Identify which cell holds the provided text, then report its [X, Y] central coordinate. 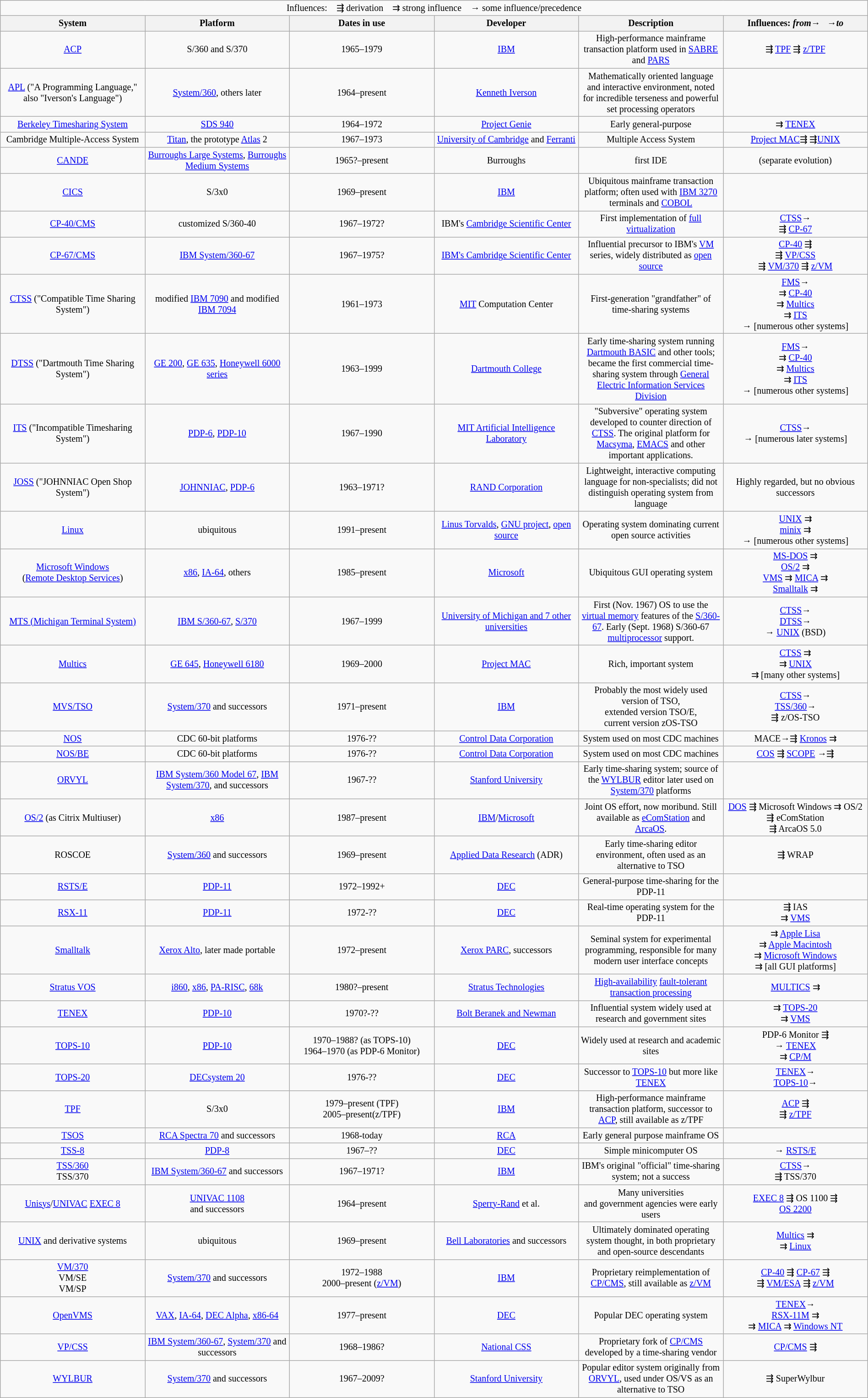
Ubiquitous GUI operating system [651, 573]
Widely used at research and academic sites [651, 1046]
(separate evolution) [796, 160]
MULTICS ⇉ [796, 988]
1965–1979 [362, 49]
1964–1972 [362, 125]
IBM S/360-67, S/370 [217, 622]
IBM's original "official" time-sharing system; not a success [651, 1172]
TENEX→ RSX-11M ⇉ ⇉ MICA ⇉ Windows NT [796, 1316]
ITS ("Incompatible Timesharing System") [73, 434]
TSS/360TSS/370 [73, 1172]
1963–1999 [362, 369]
1967–1972? [362, 224]
ACP [73, 49]
TOPS-10 [73, 1046]
SDS 940 [217, 125]
UNIX and derivative systems [73, 1241]
Project MAC⇶ ⇶UNIX [796, 139]
TSOS [73, 1135]
⇉ Apple Lisa ⇉ Apple Macintosh ⇉ Microsoft Windows ⇉ [all GUI platforms] [796, 950]
UNIVAC 1108 and successors [217, 1203]
University of Cambridge and Ferranti [506, 139]
Xerox PARC, successors [506, 950]
GE 200, GE 635, Honeywell 6000 series [217, 369]
MIT Computation Center [506, 304]
OpenVMS [73, 1316]
Popular DEC operating system [651, 1316]
Seminal system for experimental programming, responsible for many modern user interface concepts [651, 950]
1972-?? [362, 913]
1980?–present [362, 988]
CP-40 ⇶ CP-67 ⇶⇶ VM/ESA ⇶ z/VM [796, 1278]
1977–present [362, 1316]
ORVYL [73, 780]
High-performance mainframe transaction platform, successor to ACP, still available as z/TPF [651, 1110]
1991–present [362, 530]
IBM/Microsoft [506, 818]
First implementation of full virtualization [651, 224]
JOSS ("JOHNNIAC Open Shop System") [73, 487]
CTSS→TSS/360→ ⇶ z/OS-TSO [796, 707]
System [73, 24]
Early general purpose mainframe OS [651, 1135]
CTSS→DTSS→→ UNIX (BSD) [796, 622]
1985–present [362, 573]
x86, IA-64, others [217, 573]
WYLBUR [73, 1379]
Microsoft [506, 573]
High-availability fault-tolerant transaction processing [651, 988]
1967–?? [362, 1151]
Early time-sharing editor environment, often used as an alternative to TSO [651, 855]
1963–1971? [362, 487]
Popular editor system originally from ORVYL, used under OS/VS as an alternative to TSO [651, 1379]
Operating system dominating current open source activities [651, 530]
Proprietary reimplementation of CP/CMS, still available as z/VM [651, 1278]
APL ("A Programming Language," also "Iverson's Language") [73, 92]
IBM System/360-67 and successors [217, 1172]
1965?–present [362, 160]
CP-40 ⇶⇶ VP/CSS⇶ VM/370 ⇶ z/VM [796, 255]
PDP-6, PDP-10 [217, 434]
TPF [73, 1110]
Many universities and government agencies were early users [651, 1203]
VP/CSS [73, 1347]
⇉ TENEX [796, 125]
DOS ⇶ Microsoft Windows ⇉ OS/2⇶ eComStation⇶ ArcaOS 5.0 [796, 818]
Dates in use [362, 24]
Mathematically oriented language and interactive environment, noted for incredible terseness and powerful set processing operators [651, 92]
1972–present [362, 950]
Linux [73, 530]
Influences: ⇶ derivation ⇉ strong influence → some influence/precedence [434, 8]
MS-DOS ⇉OS/2 ⇉VMS ⇉ MICA ⇉Smalltalk ⇉ [796, 573]
RSTS/E [73, 886]
x86 [217, 818]
1970?-?? [362, 1013]
OS/2 (as Citrix Multiuser) [73, 818]
⇉ TOPS-20 ⇉ VMS [796, 1013]
Proprietary fork of CP/CMS developed by a time-sharing vendor [651, 1347]
1972–19882000–present (z/VM) [362, 1278]
Influential system widely used at research and government sites [651, 1013]
Dartmouth College [506, 369]
RCA Spectra 70 and successors [217, 1135]
modified IBM 7090 and modified IBM 7094 [217, 304]
1967–1975? [362, 255]
Bolt Beranek and Newman [506, 1013]
Rich, important system [651, 664]
Ubiquitous mainframe transaction platform; often used with IBM 3270 terminals and COBOL [651, 192]
Sperry-Rand et al. [506, 1203]
Real-time operating system for the PDP-11 [651, 913]
Early general-purpose [651, 125]
DTSS ("Dartmouth Time Sharing System") [73, 369]
TENEX→TOPS-10→ [796, 1078]
Platform [217, 24]
IBM System/360-67 [217, 255]
First (Nov. 1967) OS to use the virtual memory features of the S/360-67. Early (Sept. 1968) S/360-67 multiprocessor support. [651, 622]
Bell Laboratories and successors [506, 1241]
CP/CMS ⇶ [796, 1347]
Influences: from→ →to [796, 24]
1970–1988? (as TOPS-10)1964–1970 (as PDP-6 Monitor) [362, 1046]
⇶ SuperWylbur [796, 1379]
CP-40/CMS [73, 224]
National CSS [506, 1347]
CTSS→→ [numerous later systems] [796, 434]
1961–1973 [362, 304]
MIT Artificial Intelligence Laboratory [506, 434]
Developer [506, 24]
University of Michigan and 7 other universities [506, 622]
Joint OS effort, now moribund. Still available as eComStation and ArcaOS. [651, 818]
System/360, others later [217, 92]
CTSS→⇶ CP-67 [796, 224]
Unisys/UNIVAC EXEC 8 [73, 1203]
TOPS-20 [73, 1078]
⇶ WRAP [796, 855]
Description [651, 24]
ROSCOE [73, 855]
RCA [506, 1135]
MTS (Michigan Terminal System) [73, 622]
First-generation "grandfather" of time-sharing systems [651, 304]
Probably the most widely used version of TSO,extended version TSO/E,current version zOS-TSO [651, 707]
Applied Data Research (ADR) [506, 855]
VAX, IA-64, DEC Alpha, x86-64 [217, 1316]
1967–2009? [362, 1379]
MACE→⇶ Kronos ⇉ [796, 739]
Project Genie [506, 125]
CICS [73, 192]
i860, x86, PA-RISC, 68k [217, 988]
Lightweight, interactive computing language for non-specialists; did not distinguish operating system from language [651, 487]
TSS-8 [73, 1151]
Multics [73, 664]
PDP-6 Monitor ⇶→ TENEX ⇉ CP/M [796, 1046]
1968–1986? [362, 1347]
1968-today [362, 1135]
1967-?? [362, 780]
Berkeley Timesharing System [73, 125]
"Subversive" operating system developed to counter direction of CTSS. The original platform for Macsyma, EMACS and other important applications. [651, 434]
Project MAC [506, 664]
1967–1971? [362, 1172]
PDP-8 [217, 1151]
Simple minicomputer OS [651, 1151]
CTSS ⇉ ⇉ UNIX ⇉ [many other systems] [796, 664]
→ RSTS/E [796, 1151]
Ultimately dominated operating system thought, in both proprietary and open-source descendants [651, 1241]
System/360 and successors [217, 855]
UNIX ⇉minix ⇉→ [numerous other systems] [796, 530]
Burroughs Large Systems, Burroughs Medium Systems [217, 160]
⇶ IAS ⇉ VMS [796, 913]
1979–present (TPF)2005–present(z/TPF) [362, 1110]
IBM System/360 Model 67, IBM System/370, and successors [217, 780]
VM/370VM/SEVM/SP [73, 1278]
Linus Torvalds, GNU project, open source [506, 530]
DECsystem 20 [217, 1078]
Stratus Technologies [506, 988]
Titan, the prototype Atlas 2 [217, 139]
Highly regarded, but no obvious successors [796, 487]
CANDE [73, 160]
⇶ TPF ⇶ z/TPF [796, 49]
NOS/BE [73, 753]
General-purpose time-sharing for the PDP-11 [651, 886]
Microsoft Windows(Remote Desktop Services) [73, 573]
Early time-sharing system; source of the WYLBUR editor later used on System/370 platforms [651, 780]
CTSS ("Compatible Time Sharing System") [73, 304]
GE 645, Honeywell 6180 [217, 664]
Kenneth Iverson [506, 92]
customized S/360-40 [217, 224]
Influential precursor to IBM's VM series, widely distributed as open source [651, 255]
S/360 and S/370 [217, 49]
High-performance mainframe transaction platform used in SABRE and PARS [651, 49]
1967–1973 [362, 139]
first IDE [651, 160]
RAND Corporation [506, 487]
TENEX [73, 1013]
Successor to TOPS-10 but more like TENEX [651, 1078]
1967–1999 [362, 622]
1971–present [362, 707]
ACP ⇶⇶ z/TPF [796, 1110]
Stratus VOS [73, 988]
COS ⇶ SCOPE →⇶ [796, 753]
Smalltalk [73, 950]
Multics ⇉ ⇉ Linux [796, 1241]
RSX-11 [73, 913]
Xerox Alto, later made portable [217, 950]
CP-67/CMS [73, 255]
MVS/TSO [73, 707]
EXEC 8 ⇶ OS 1100 ⇶ OS 2200 [796, 1203]
NOS [73, 739]
Multiple Access System [651, 139]
1987–present [362, 818]
JOHNNIAC, PDP-6 [217, 487]
CTSS→⇶ TSS/370 [796, 1172]
IBM System/360-67, System/370 and successors [217, 1347]
1969–2000 [362, 664]
Burroughs [506, 160]
1967–1990 [362, 434]
Cambridge Multiple-Access System [73, 139]
1972–1992+ [362, 886]
